Extract the (x, y) coordinate from the center of the cell holding the provided text.  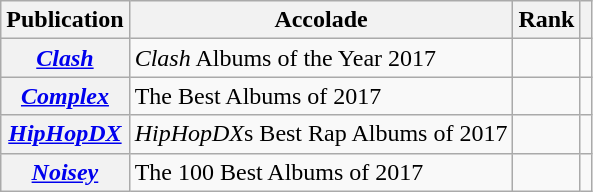
Accolade (321, 20)
HipHopDXs Best Rap Albums of 2017 (321, 134)
Clash Albums of the Year 2017 (321, 58)
Publication (65, 20)
Noisey (65, 172)
Complex (65, 96)
Rank (546, 20)
HipHopDX (65, 134)
The Best Albums of 2017 (321, 96)
The 100 Best Albums of 2017 (321, 172)
Clash (65, 58)
